Return the [X, Y] coordinate for the center point of the cell that contains the specified text.  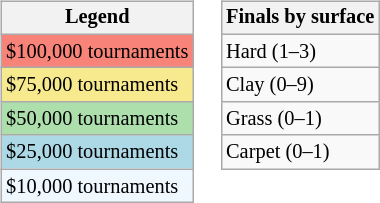
$75,000 tournaments [97, 85]
$25,000 tournaments [97, 152]
Grass (0–1) [300, 119]
$100,000 tournaments [97, 51]
$50,000 tournaments [97, 119]
Carpet (0–1) [300, 152]
Hard (1–3) [300, 51]
$10,000 tournaments [97, 186]
Clay (0–9) [300, 85]
Legend [97, 18]
Finals by surface [300, 18]
